Search for the cell housing the specified text and yield its (x, y) center coordinate. 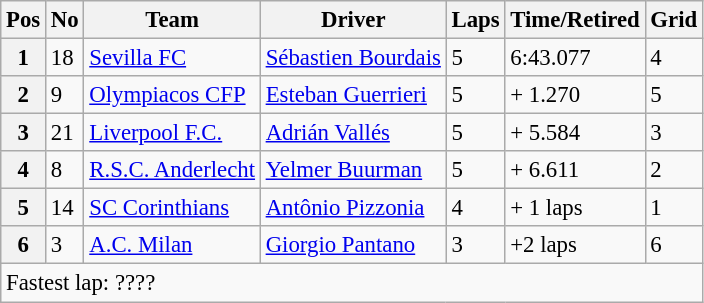
Driver (353, 20)
R.S.C. Anderlecht (172, 170)
Giorgio Pantano (353, 245)
Laps (476, 20)
Fastest lap: ???? (352, 283)
Olympiacos CFP (172, 95)
Team (172, 20)
21 (65, 133)
6:43.077 (575, 58)
Grid (674, 20)
+ 1.270 (575, 95)
+ 5.584 (575, 133)
Esteban Guerrieri (353, 95)
A.C. Milan (172, 245)
+2 laps (575, 245)
Sevilla FC (172, 58)
Liverpool F.C. (172, 133)
14 (65, 208)
18 (65, 58)
8 (65, 170)
+ 6.611 (575, 170)
SC Corinthians (172, 208)
Time/Retired (575, 20)
Antônio Pizzonia (353, 208)
Pos (24, 20)
Sébastien Bourdais (353, 58)
9 (65, 95)
No (65, 20)
Adrián Vallés (353, 133)
+ 1 laps (575, 208)
Yelmer Buurman (353, 170)
